Return (x, y) of the center of cell containing provided text 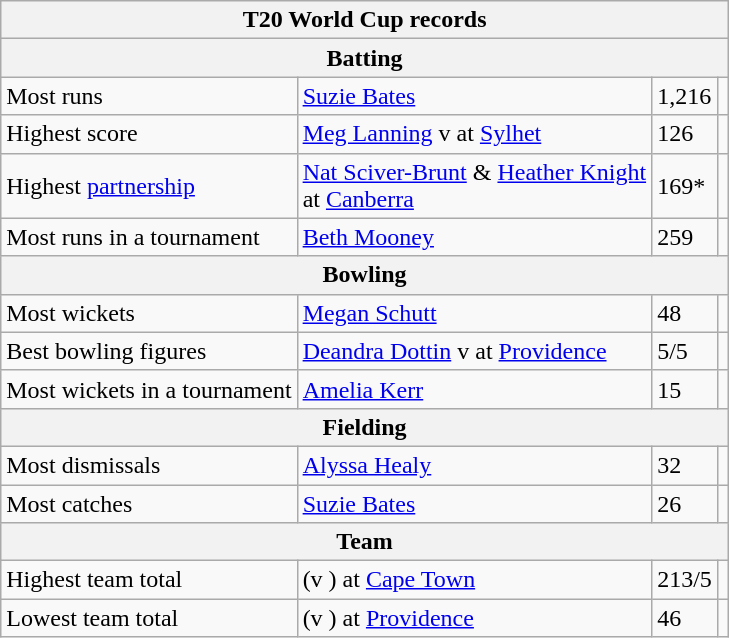
46 (685, 618)
Most dismissals (149, 465)
Most wickets (149, 313)
213/5 (685, 580)
Highest score (149, 134)
1,216 (685, 96)
26 (685, 503)
Beth Mooney (474, 237)
Lowest team total (149, 618)
Batting (365, 58)
Amelia Kerr (474, 389)
48 (685, 313)
Meg Lanning v at Sylhet (474, 134)
T20 World Cup records (365, 20)
Best bowling figures (149, 351)
5/5 (685, 351)
Megan Schutt (474, 313)
Most runs (149, 96)
Nat Sciver-Brunt & Heather Knight at Canberra (474, 186)
Highest team total (149, 580)
259 (685, 237)
32 (685, 465)
Fielding (365, 427)
15 (685, 389)
Most wickets in a tournament (149, 389)
126 (685, 134)
Most runs in a tournament (149, 237)
(v ) at Cape Town (474, 580)
169* (685, 186)
Highest partnership (149, 186)
Deandra Dottin v at Providence (474, 351)
Alyssa Healy (474, 465)
(v ) at Providence (474, 618)
Bowling (365, 275)
Most catches (149, 503)
Team (365, 542)
